Extract the [x, y] coordinate from the center of the cell holding the provided text.  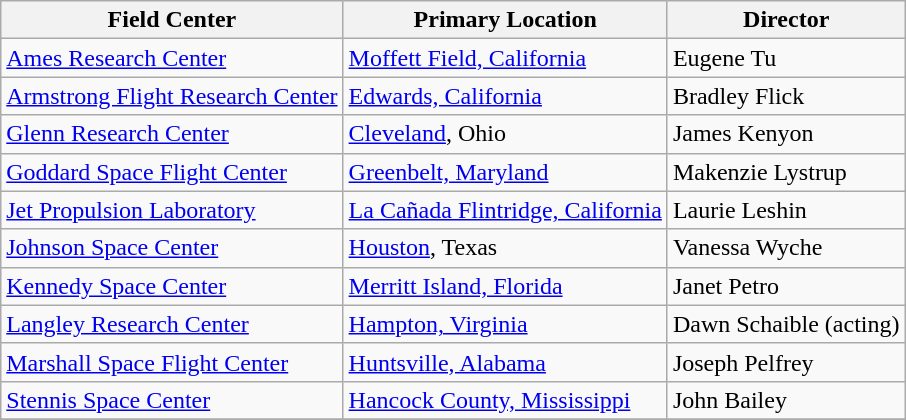
Kennedy Space Center [172, 286]
Eugene Tu [786, 58]
Moffett Field, California [505, 58]
Primary Location [505, 20]
Huntsville, Alabama [505, 362]
Armstrong Flight Research Center [172, 96]
La Cañada Flintridge, California [505, 210]
Jet Propulsion Laboratory [172, 210]
Greenbelt, Maryland [505, 172]
Marshall Space Flight Center [172, 362]
Houston, Texas [505, 248]
Bradley Flick [786, 96]
Director [786, 20]
Cleveland, Ohio [505, 134]
Field Center [172, 20]
Dawn Schaible (acting) [786, 324]
Hampton, Virginia [505, 324]
Goddard Space Flight Center [172, 172]
Laurie Leshin [786, 210]
Glenn Research Center [172, 134]
John Bailey [786, 400]
Edwards, California [505, 96]
Ames Research Center [172, 58]
Stennis Space Center [172, 400]
Johnson Space Center [172, 248]
Vanessa Wyche [786, 248]
Joseph Pelfrey [786, 362]
James Kenyon [786, 134]
Janet Petro [786, 286]
Langley Research Center [172, 324]
Merritt Island, Florida [505, 286]
Makenzie Lystrup [786, 172]
Hancock County, Mississippi [505, 400]
